Find where the given text appears and provide that cell's center as [X, Y] coordinate. 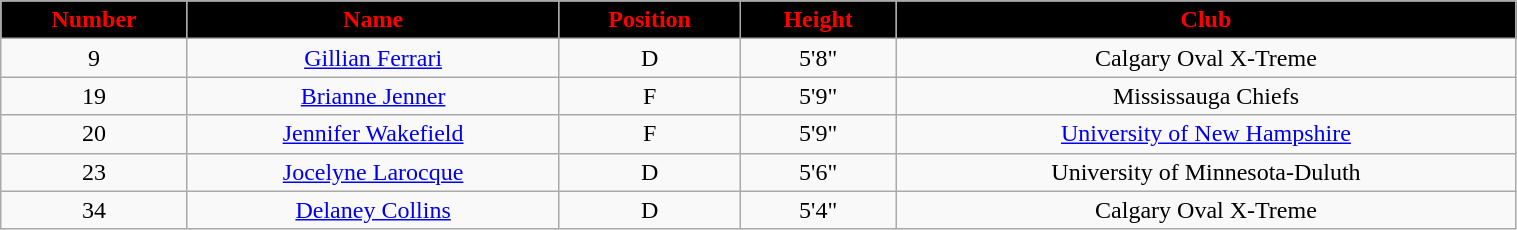
Brianne Jenner [373, 96]
Position [650, 20]
5'4" [818, 210]
University of Minnesota-Duluth [1206, 172]
Height [818, 20]
University of New Hampshire [1206, 134]
9 [94, 58]
5'6" [818, 172]
Club [1206, 20]
19 [94, 96]
Mississauga Chiefs [1206, 96]
Name [373, 20]
Number [94, 20]
5'8" [818, 58]
23 [94, 172]
Delaney Collins [373, 210]
Jocelyne Larocque [373, 172]
Gillian Ferrari [373, 58]
Jennifer Wakefield [373, 134]
34 [94, 210]
20 [94, 134]
